Search for the cell housing the specified text and yield its [x, y] center coordinate. 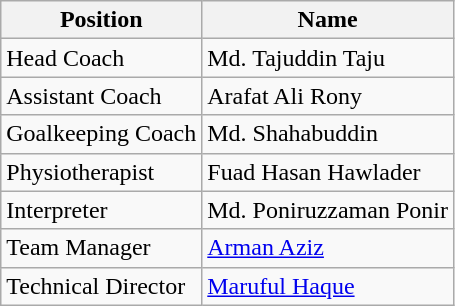
Fuad Hasan Hawlader [328, 172]
Head Coach [102, 58]
Arafat Ali Rony [328, 96]
Team Manager [102, 248]
Technical Director [102, 286]
Md. Tajuddin Taju [328, 58]
Physiotherapist [102, 172]
Name [328, 20]
Arman Aziz [328, 248]
Assistant Coach [102, 96]
Md. Shahabuddin [328, 134]
Md. Poniruzzaman Ponir [328, 210]
Maruful Haque [328, 286]
Goalkeeping Coach [102, 134]
Interpreter [102, 210]
Position [102, 20]
